Extract the [x, y] coordinate from the center of the cell holding the provided text.  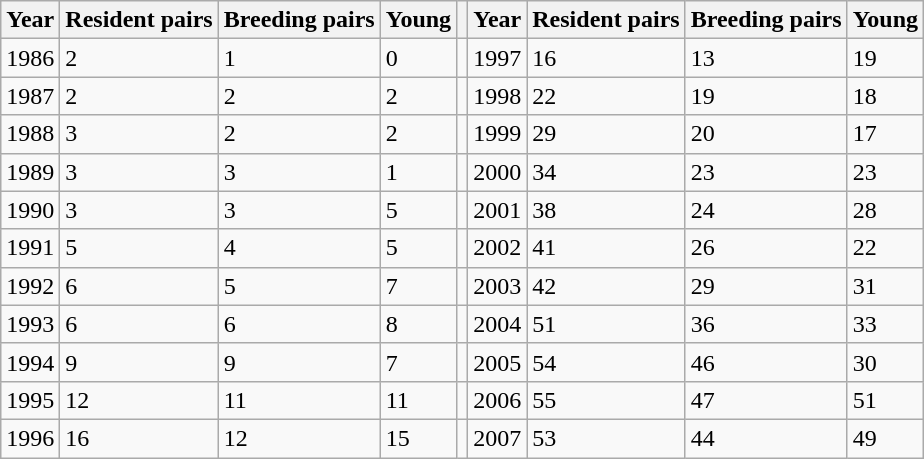
36 [766, 324]
46 [766, 362]
49 [885, 438]
26 [766, 248]
17 [885, 134]
1988 [30, 134]
15 [418, 438]
1987 [30, 96]
24 [766, 210]
1998 [498, 96]
1992 [30, 286]
30 [885, 362]
2006 [498, 400]
4 [299, 248]
2001 [498, 210]
2002 [498, 248]
2000 [498, 172]
2005 [498, 362]
54 [606, 362]
1991 [30, 248]
1999 [498, 134]
47 [766, 400]
1996 [30, 438]
53 [606, 438]
2007 [498, 438]
44 [766, 438]
1995 [30, 400]
2004 [498, 324]
1997 [498, 58]
33 [885, 324]
1993 [30, 324]
28 [885, 210]
1989 [30, 172]
31 [885, 286]
0 [418, 58]
1986 [30, 58]
38 [606, 210]
13 [766, 58]
20 [766, 134]
1994 [30, 362]
1990 [30, 210]
2003 [498, 286]
18 [885, 96]
42 [606, 286]
8 [418, 324]
55 [606, 400]
34 [606, 172]
41 [606, 248]
